Capture the cell that displays the provided text and extract its (x, y) central coordinate. 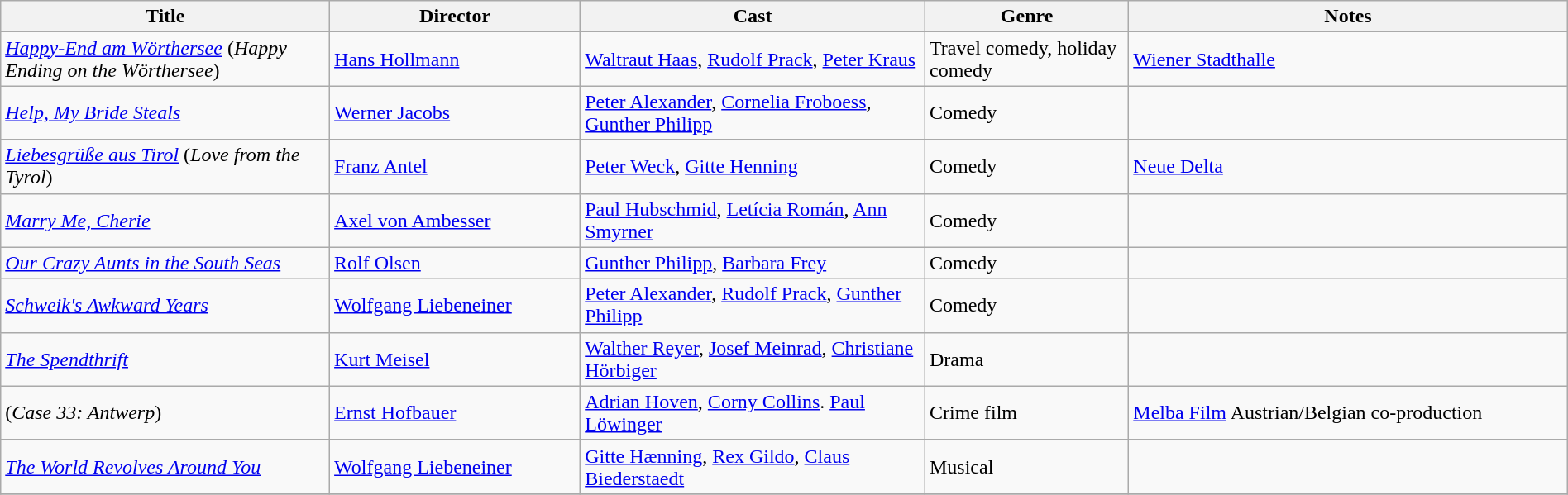
Franz Antel (455, 167)
Waltraut Haas, Rudolf Prack, Peter Kraus (753, 59)
Drama (1026, 359)
Gunther Philipp, Barbara Frey (753, 263)
Ernst Hofbauer (455, 413)
Wiener Stadthalle (1348, 59)
Cast (753, 17)
Liebesgrüße aus Tirol (Love from the Tyrol) (165, 167)
Peter Weck, Gitte Henning (753, 167)
Musical (1026, 466)
Gitte Hænning, Rex Gildo, Claus Biederstaedt (753, 466)
Director (455, 17)
Walther Reyer, Josef Meinrad, Christiane Hörbiger (753, 359)
Rolf Olsen (455, 263)
Our Crazy Aunts in the South Seas (165, 263)
Neue Delta (1348, 167)
Genre (1026, 17)
Paul Hubschmid, Letícia Román, Ann Smyrner (753, 220)
(Case 33: Antwerp) (165, 413)
Werner Jacobs (455, 112)
Help, My Bride Steals (165, 112)
Travel comedy, holiday comedy (1026, 59)
Happy-End am Wörthersee (Happy Ending on the Wörthersee) (165, 59)
Peter Alexander, Rudolf Prack, Gunther Philipp (753, 306)
Axel von Ambesser (455, 220)
Melba Film Austrian/Belgian co-production (1348, 413)
Adrian Hoven, Corny Collins. Paul Löwinger (753, 413)
Schweik's Awkward Years (165, 306)
The World Revolves Around You (165, 466)
Peter Alexander, Cornelia Froboess, Gunther Philipp (753, 112)
The Spendthrift (165, 359)
Title (165, 17)
Marry Me, Cherie (165, 220)
Kurt Meisel (455, 359)
Hans Hollmann (455, 59)
Notes (1348, 17)
Crime film (1026, 413)
